Return the (x, y) coordinate for the center point of the cell that contains the specified text.  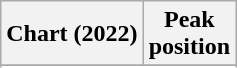
Peakposition (189, 34)
Chart (2022) (72, 34)
